Pinpoint the cell where the given text exists, returning its (X, Y) midpoint coordinate. 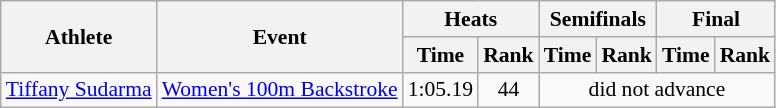
did not advance (657, 90)
Women's 100m Backstroke (280, 90)
Semifinals (598, 19)
Tiffany Sudarma (79, 90)
Heats (471, 19)
Athlete (79, 36)
Final (716, 19)
1:05.19 (440, 90)
Event (280, 36)
44 (508, 90)
